Return the (x, y) coordinate for the center point of the cell that contains the specified text.  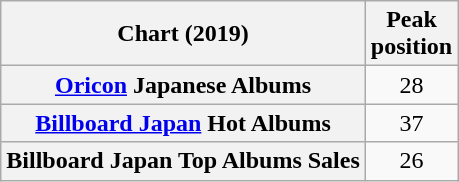
Billboard Japan Hot Albums (184, 123)
Billboard Japan Top Albums Sales (184, 161)
26 (411, 161)
28 (411, 85)
Oricon Japanese Albums (184, 85)
Chart (2019) (184, 34)
37 (411, 123)
Peak position (411, 34)
